Search for the cell housing the specified text and yield its (x, y) center coordinate. 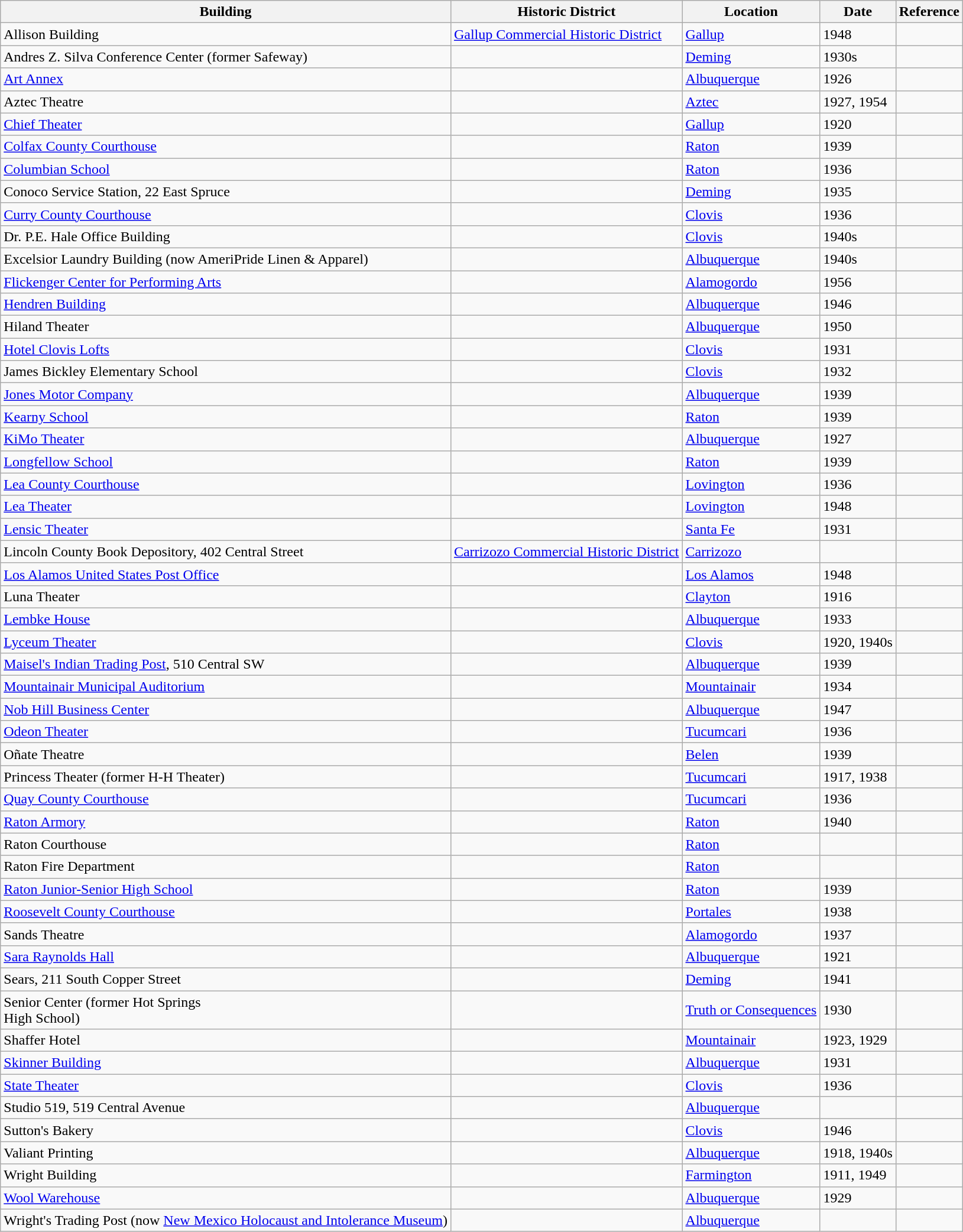
1937 (858, 934)
Hiland Theater (226, 327)
Conoco Service Station, 22 East Spruce (226, 192)
1947 (858, 709)
1930 (858, 1010)
Jones Motor Company (226, 394)
1941 (858, 979)
1950 (858, 327)
Los Alamos (751, 574)
Andres Z. Silva Conference Center (former Safeway) (226, 57)
Mountainair Municipal Auditorium (226, 687)
Luna Theater (226, 596)
Odeon Theater (226, 732)
1911, 1949 (858, 1175)
Lembke House (226, 619)
Building (226, 12)
1923, 1929 (858, 1040)
Date (858, 12)
Sears, 211 South Copper Street (226, 979)
1930s (858, 57)
Valiant Printing (226, 1153)
Carrizozo (751, 552)
Sands Theatre (226, 934)
State Theater (226, 1085)
Lyceum Theater (226, 641)
Maisel's Indian Trading Post, 510 Central SW (226, 664)
1926 (858, 79)
Raton Junior-Senior High School (226, 889)
Columbian School (226, 169)
Flickenger Center for Performing Arts (226, 282)
1940 (858, 822)
Art Annex (226, 79)
Oñate Theatre (226, 754)
Reference (929, 12)
Quay County Courthouse (226, 799)
Aztec (751, 102)
Lea Theater (226, 507)
KiMo Theater (226, 439)
Lea County Courthouse (226, 484)
1934 (858, 687)
Raton Fire Department (226, 867)
1956 (858, 282)
Studio 519, 519 Central Avenue (226, 1108)
1920, 1940s (858, 641)
1917, 1938 (858, 777)
1918, 1940s (858, 1153)
1935 (858, 192)
Belen (751, 754)
Skinner Building (226, 1063)
Wright's Trading Post (now New Mexico Holocaust and Intolerance Museum) (226, 1220)
Senior Center (former Hot SpringsHigh School) (226, 1010)
Allison Building (226, 34)
1920 (858, 124)
James Bickley Elementary School (226, 372)
1916 (858, 596)
Kearny School (226, 417)
Roosevelt County Courthouse (226, 912)
Farmington (751, 1175)
Location (751, 12)
1921 (858, 957)
Colfax County Courthouse (226, 147)
Curry County Courthouse (226, 214)
Hendren Building (226, 304)
Carrizozo Commercial Historic District (566, 552)
Sara Raynolds Hall (226, 957)
Wright Building (226, 1175)
1929 (858, 1198)
Nob Hill Business Center (226, 709)
Shaffer Hotel (226, 1040)
1932 (858, 372)
Lensic Theater (226, 529)
Los Alamos United States Post Office (226, 574)
Hotel Clovis Lofts (226, 349)
Lincoln County Book Depository, 402 Central Street (226, 552)
Dr. P.E. Hale Office Building (226, 236)
Raton Courthouse (226, 844)
Aztec Theatre (226, 102)
Chief Theater (226, 124)
Truth or Consequences (751, 1010)
1927, 1954 (858, 102)
1938 (858, 912)
Sutton's Bakery (226, 1130)
Gallup Commercial Historic District (566, 34)
Longfellow School (226, 462)
Santa Fe (751, 529)
Wool Warehouse (226, 1198)
Excelsior Laundry Building (now AmeriPride Linen & Apparel) (226, 259)
Historic District (566, 12)
Portales (751, 912)
Princess Theater (former H-H Theater) (226, 777)
1927 (858, 439)
Raton Armory (226, 822)
1933 (858, 619)
Clayton (751, 596)
